For the text-containing cell, return its midpoint in [X, Y] coordinate format. 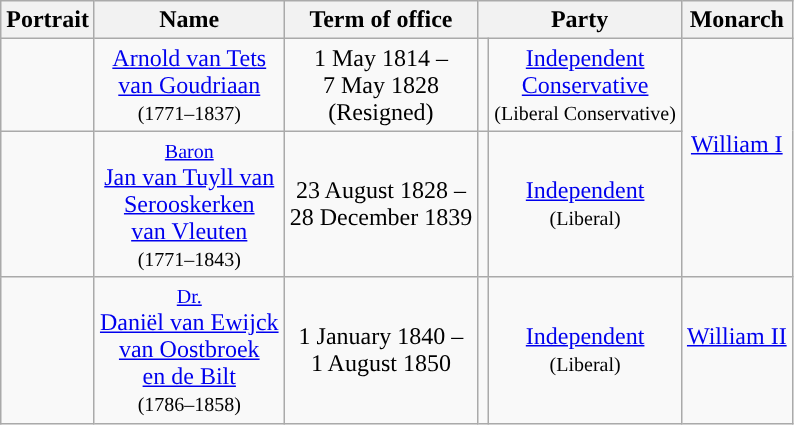
Name [189, 20]
1 May 1814 – 7 May 1828 (Resigned) [381, 85]
Arnold van Tets van Goudriaan (1771–1837) [189, 85]
23 August 1828 – 28 December 1839 [381, 204]
Term of office [381, 20]
Independent Conservative (Liberal Conservative) [586, 85]
Monarch [736, 20]
Baron Jan van Tuyll van Serooskerken van Vleuten (1771–1843) [189, 204]
Dr. Daniël van Ewijck van Oostbroek en de Bilt (1786–1858) [189, 350]
1 January 1840 – 1 August 1850 [381, 350]
William I [736, 158]
Portrait [48, 20]
Party [580, 20]
William II [736, 350]
